For the text-containing cell, return its midpoint in [X, Y] coordinate format. 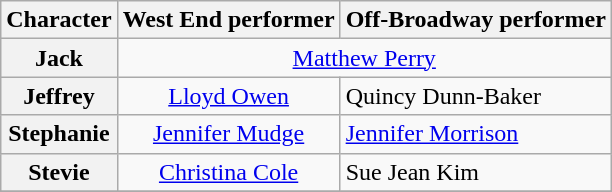
Matthew Perry [364, 58]
Off-Broadway performer [476, 20]
Stevie [59, 172]
West End performer [228, 20]
Lloyd Owen [228, 96]
Stephanie [59, 134]
Jeffrey [59, 96]
Character [59, 20]
Jennifer Mudge [228, 134]
Jennifer Morrison [476, 134]
Christina Cole [228, 172]
Jack [59, 58]
Quincy Dunn-Baker [476, 96]
Sue Jean Kim [476, 172]
